Extract the (X, Y) coordinate from the center of the cell holding the provided text.  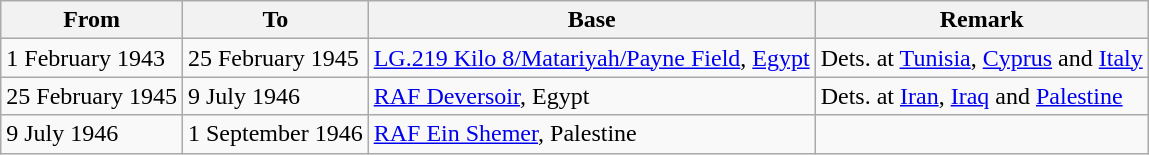
RAF Deversoir, Egypt (592, 96)
RAF Ein Shemer, Palestine (592, 134)
1 February 1943 (92, 58)
LG.219 Kilo 8/Matariyah/Payne Field, Egypt (592, 58)
Dets. at Tunisia, Cyprus and Italy (982, 58)
Dets. at Iran, Iraq and Palestine (982, 96)
Base (592, 20)
1 September 1946 (275, 134)
From (92, 20)
To (275, 20)
Remark (982, 20)
